Extract the [x, y] coordinate from the center of the cell holding the provided text.  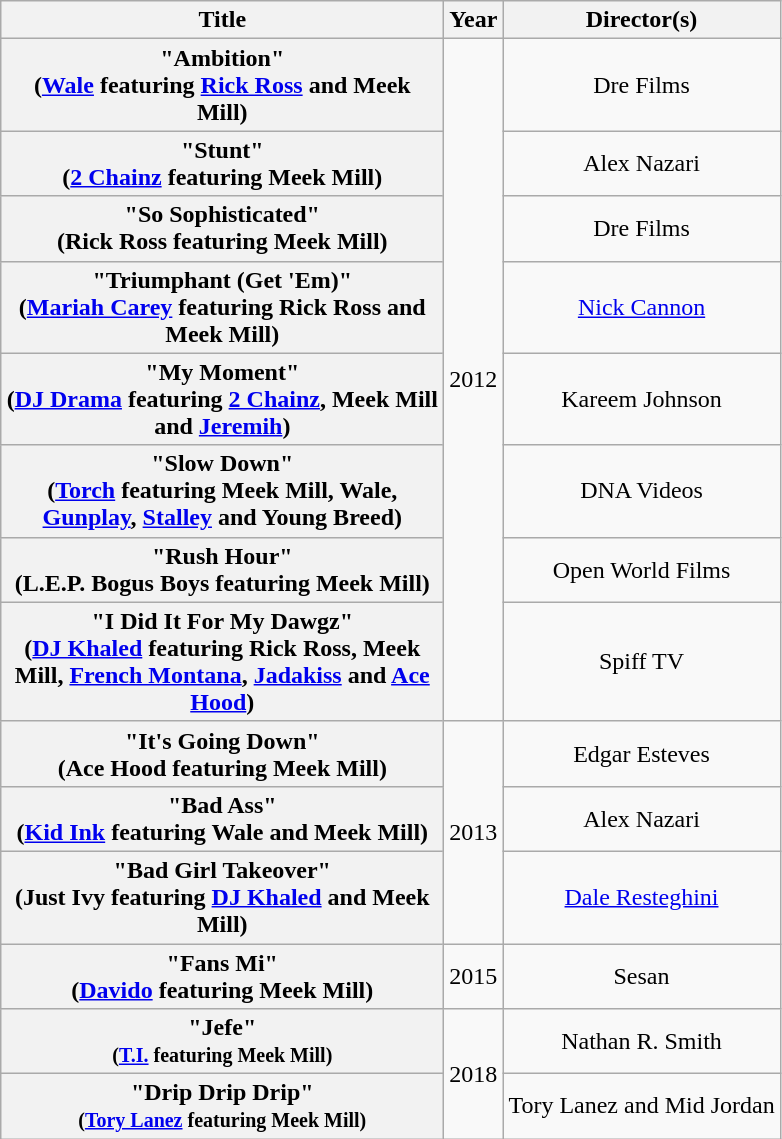
"Bad Girl Takeover"(Just Ivy featuring DJ Khaled and Meek Mill) [222, 897]
"So Sophisticated"(Rick Ross featuring Meek Mill) [222, 228]
Dale Resteghini [642, 897]
"Ambition"(Wale featuring Rick Ross and Meek Mill) [222, 85]
2018 [474, 1074]
"Slow Down"(Torch featuring Meek Mill, Wale, Gunplay, Stalley and Young Breed) [222, 491]
"Stunt"(2 Chainz featuring Meek Mill) [222, 164]
Nick Cannon [642, 307]
"Bad Ass"(Kid Ink featuring Wale and Meek Mill) [222, 818]
Kareem Johnson [642, 399]
Sesan [642, 976]
Nathan R. Smith [642, 1042]
Year [474, 20]
"Drip Drip Drip"(Tory Lanez featuring Meek Mill) [222, 1106]
"Jefe"(T.I. featuring Meek Mill) [222, 1042]
Tory Lanez and Mid Jordan [642, 1106]
"Rush Hour"(L.E.P. Bogus Boys featuring Meek Mill) [222, 570]
Director(s) [642, 20]
"Triumphant (Get 'Em)"(Mariah Carey featuring Rick Ross and Meek Mill) [222, 307]
"It's Going Down"(Ace Hood featuring Meek Mill) [222, 754]
DNA Videos [642, 491]
Edgar Esteves [642, 754]
"I Did It For My Dawgz"(DJ Khaled featuring Rick Ross, Meek Mill, French Montana, Jadakiss and Ace Hood) [222, 662]
Title [222, 20]
2013 [474, 832]
"Fans Mi" (Davido featuring Meek Mill) [222, 976]
2015 [474, 976]
"My Moment"(DJ Drama featuring 2 Chainz, Meek Mill and Jeremih) [222, 399]
2012 [474, 380]
Open World Films [642, 570]
Spiff TV [642, 662]
